Capture the cell that displays the provided text and extract its (X, Y) central coordinate. 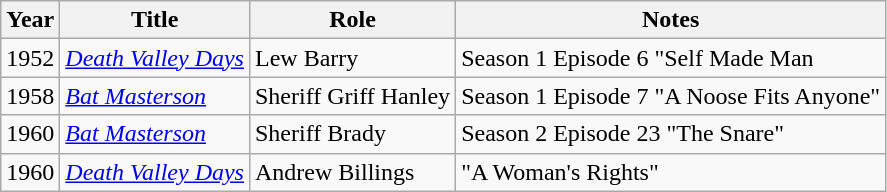
Notes (671, 20)
Role (352, 20)
Year (30, 20)
Title (155, 20)
Season 1 Episode 7 "A Noose Fits Anyone" (671, 96)
1958 (30, 96)
Season 1 Episode 6 "Self Made Man (671, 58)
"A Woman's Rights" (671, 172)
Sheriff Griff Hanley (352, 96)
Season 2 Episode 23 "The Snare" (671, 134)
Sheriff Brady (352, 134)
Andrew Billings (352, 172)
1952 (30, 58)
Lew Barry (352, 58)
